Return (x, y) of the center of cell containing provided text 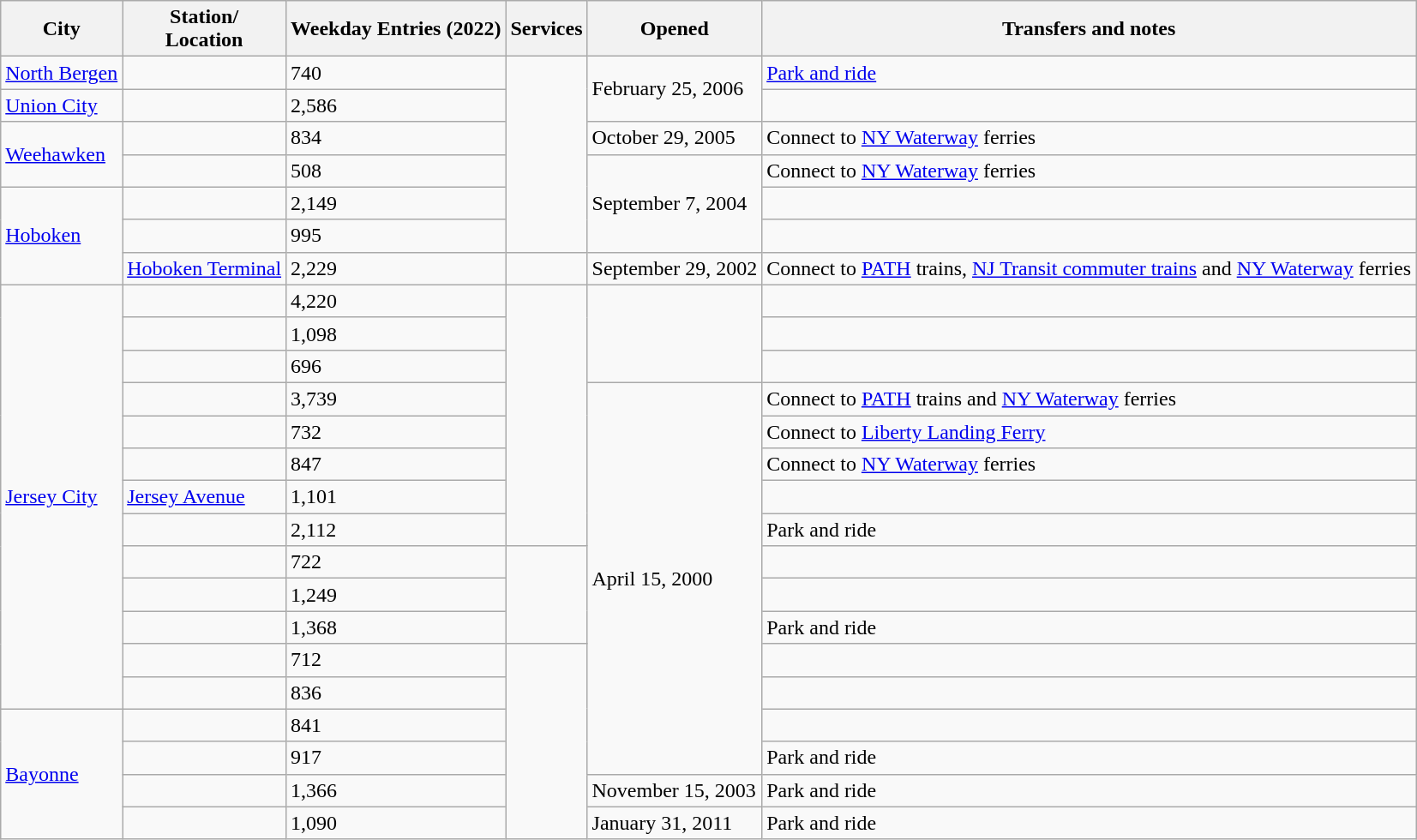
Services (547, 29)
Union City (62, 105)
Jersey Avenue (204, 497)
Transfers and notes (1089, 29)
2,149 (396, 203)
1,098 (396, 333)
Connect to PATH trains and NY Waterway ferries (1089, 399)
2,229 (396, 268)
October 29, 2005 (675, 138)
2,586 (396, 105)
January 31, 2011 (675, 823)
508 (396, 171)
836 (396, 693)
841 (396, 725)
Connect to Liberty Landing Ferry (1089, 431)
Hoboken Terminal (204, 268)
City (62, 29)
North Bergen (62, 73)
September 29, 2002 (675, 268)
722 (396, 562)
917 (396, 758)
1,368 (396, 627)
Hoboken (62, 236)
712 (396, 660)
995 (396, 236)
Opened (675, 29)
February 25, 2006 (675, 89)
Bayonne (62, 774)
1,366 (396, 790)
834 (396, 138)
Jersey City (62, 497)
Weekday Entries (2022) (396, 29)
847 (396, 465)
September 7, 2004 (675, 203)
696 (396, 366)
4,220 (396, 301)
Weehawken (62, 154)
November 15, 2003 (675, 790)
740 (396, 73)
April 15, 2000 (675, 578)
1,101 (396, 497)
1,090 (396, 823)
Connect to PATH trains, NJ Transit commuter trains and NY Waterway ferries (1089, 268)
3,739 (396, 399)
Station/Location (204, 29)
2,112 (396, 530)
732 (396, 431)
1,249 (396, 595)
